Return [X, Y] of the center of cell containing provided text 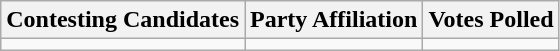
Votes Polled [491, 20]
Contesting Candidates [123, 20]
Party Affiliation [334, 20]
